Pinpoint the cell where the given text exists, returning its [x, y] midpoint coordinate. 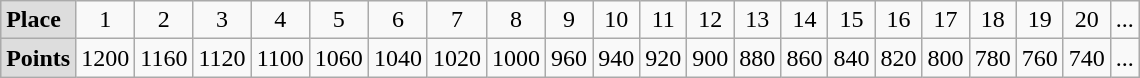
10 [616, 20]
1000 [516, 58]
860 [804, 58]
1020 [456, 58]
8 [516, 20]
20 [1086, 20]
1200 [106, 58]
840 [852, 58]
1040 [398, 58]
1060 [338, 58]
1 [106, 20]
820 [898, 58]
740 [1086, 58]
13 [758, 20]
12 [710, 20]
940 [616, 58]
4 [280, 20]
960 [570, 58]
7 [456, 20]
880 [758, 58]
Points [38, 58]
18 [992, 20]
1100 [280, 58]
Place [38, 20]
14 [804, 20]
17 [946, 20]
15 [852, 20]
19 [1040, 20]
2 [164, 20]
6 [398, 20]
760 [1040, 58]
9 [570, 20]
1120 [222, 58]
800 [946, 58]
11 [664, 20]
780 [992, 58]
5 [338, 20]
920 [664, 58]
1160 [164, 58]
3 [222, 20]
16 [898, 20]
900 [710, 58]
